Find where the given text appears and provide that cell's center as [x, y] coordinate. 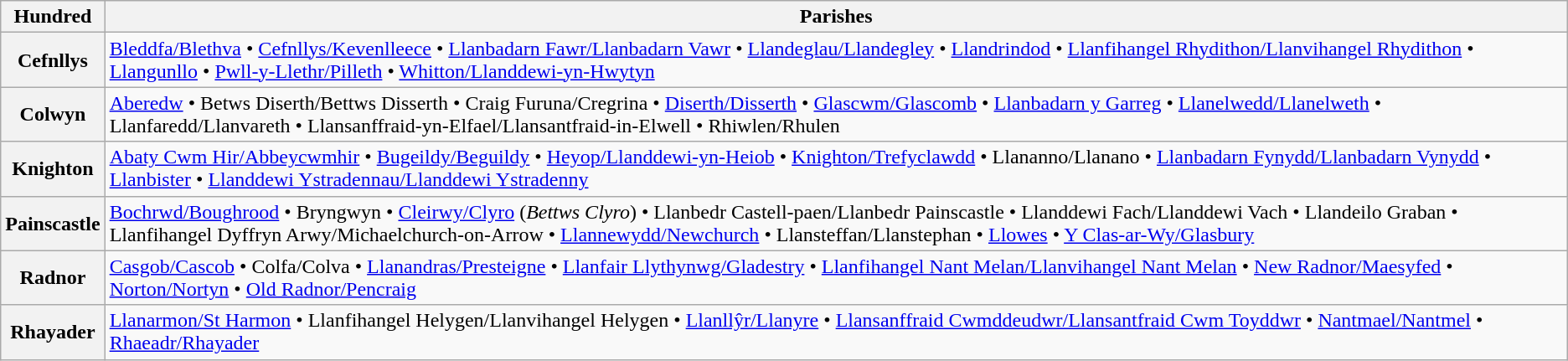
Painscastle [53, 223]
Parishes [836, 17]
Rhayader [53, 332]
Colwyn [53, 114]
Knighton [53, 169]
Cefnllys [53, 60]
Radnor [53, 278]
Hundred [53, 17]
